Locate the cell with the specified text and output its [x, y] center coordinate. 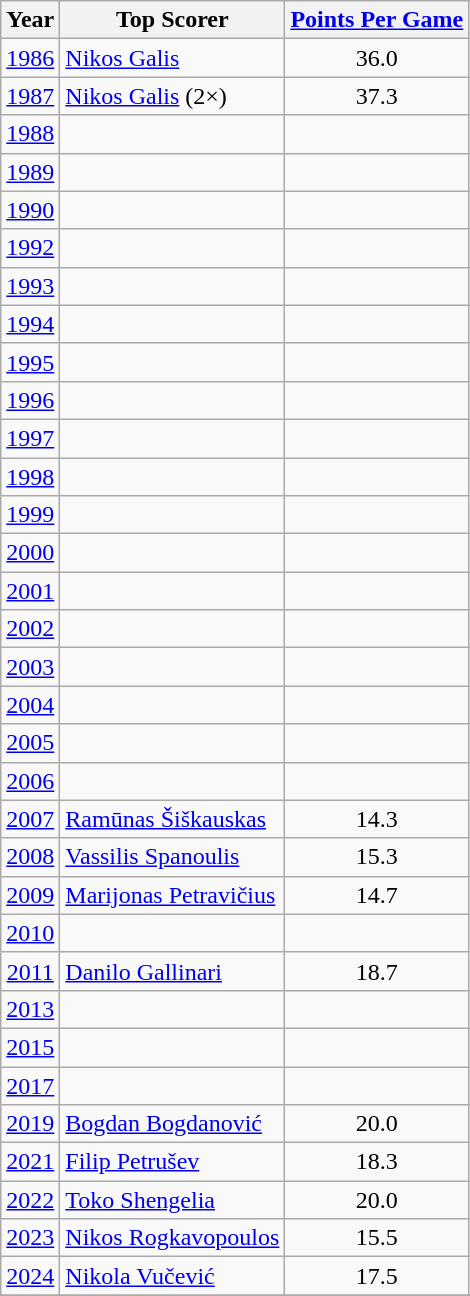
2008 [30, 857]
1993 [30, 286]
2023 [30, 1238]
2021 [30, 1162]
2017 [30, 1085]
Nikos Galis (2×) [172, 96]
1987 [30, 96]
2001 [30, 591]
1989 [30, 172]
18.3 [377, 1162]
2002 [30, 629]
37.3 [377, 96]
2010 [30, 933]
2007 [30, 819]
1992 [30, 248]
Vassilis Spanoulis [172, 857]
1998 [30, 477]
2013 [30, 1009]
Top Scorer [172, 20]
18.7 [377, 971]
Toko Shengelia [172, 1200]
1999 [30, 515]
1995 [30, 362]
1986 [30, 58]
14.7 [377, 895]
17.5 [377, 1276]
Nikos Galis [172, 58]
2005 [30, 743]
Nikos Rogkavopoulos [172, 1238]
Points Per Game [377, 20]
2024 [30, 1276]
1994 [30, 324]
2004 [30, 705]
Bogdan Bogdanović [172, 1124]
15.3 [377, 857]
1988 [30, 134]
Nikola Vučević [172, 1276]
2009 [30, 895]
15.5 [377, 1238]
2006 [30, 781]
Filip Petrušev [172, 1162]
Danilo Gallinari [172, 971]
Ramūnas Šiškauskas [172, 819]
2022 [30, 1200]
36.0 [377, 58]
Marijonas Petravičius [172, 895]
2003 [30, 667]
2000 [30, 553]
Year [30, 20]
14.3 [377, 819]
2019 [30, 1124]
1997 [30, 438]
2015 [30, 1047]
1990 [30, 210]
1996 [30, 400]
2011 [30, 971]
